Extract the [X, Y] coordinate from the center of the cell holding the provided text.  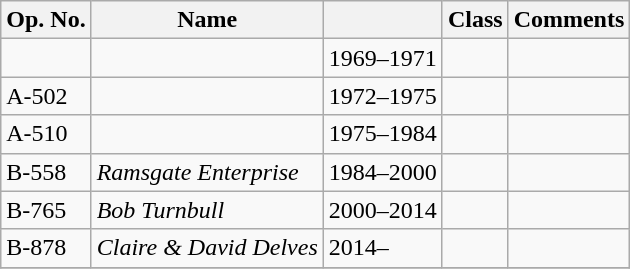
A-510 [46, 134]
1969–1971 [382, 58]
A-502 [46, 96]
Comments [569, 20]
1972–1975 [382, 96]
Name [207, 20]
Bob Turnbull [207, 210]
2000–2014 [382, 210]
Ramsgate Enterprise [207, 172]
B-558 [46, 172]
1984–2000 [382, 172]
Op. No. [46, 20]
1975–1984 [382, 134]
Class [475, 20]
Claire & David Delves [207, 248]
B-765 [46, 210]
B-878 [46, 248]
2014– [382, 248]
